Scan for the cell matching the given text and deliver its [x, y] coordinate at center. 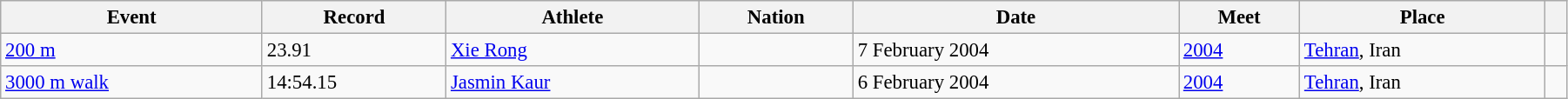
Athlete [573, 17]
6 February 2004 [1015, 82]
Date [1015, 17]
Event [132, 17]
Xie Rong [573, 50]
Nation [776, 17]
7 February 2004 [1015, 50]
200 m [132, 50]
Record [353, 17]
14:54.15 [353, 82]
Jasmin Kaur [573, 82]
3000 m walk [132, 82]
Meet [1239, 17]
23.91 [353, 50]
Place [1423, 17]
